From the cell containing the given text, extract its center point as (X, Y) coordinate. 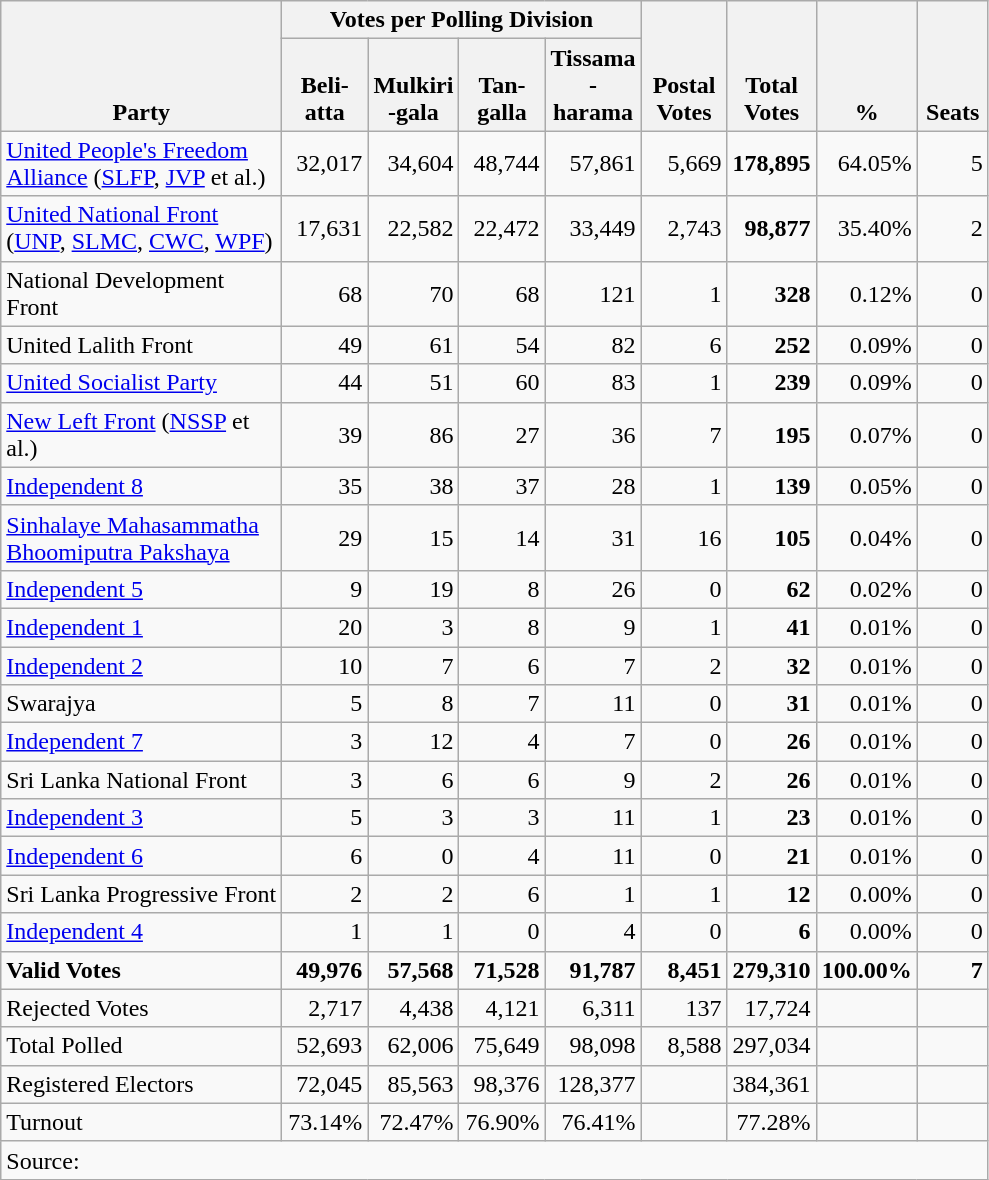
105 (772, 538)
83 (593, 383)
Independent 4 (142, 932)
Votes per Polling Division (462, 20)
48,744 (502, 164)
73.14% (325, 1122)
70 (414, 294)
Registered Electors (142, 1084)
14 (502, 538)
Tan-galla (502, 85)
62 (772, 589)
32 (772, 665)
6,311 (593, 1008)
15 (414, 538)
139 (772, 486)
72,045 (325, 1084)
61 (414, 345)
49 (325, 345)
41 (772, 627)
Sri Lanka Progressive Front (142, 894)
328 (772, 294)
Independent 7 (142, 742)
91,787 (593, 970)
85,563 (414, 1084)
86 (414, 434)
8,451 (684, 970)
5,669 (684, 164)
34,604 (414, 164)
% (866, 66)
121 (593, 294)
4,121 (502, 1008)
195 (772, 434)
17,724 (772, 1008)
279,310 (772, 970)
32,017 (325, 164)
100.00% (866, 970)
Total Votes (772, 66)
60 (502, 383)
57,568 (414, 970)
137 (684, 1008)
Sri Lanka National Front (142, 780)
Rejected Votes (142, 1008)
4,438 (414, 1008)
252 (772, 345)
57,861 (593, 164)
62,006 (414, 1046)
National Development Front (142, 294)
35.40% (866, 228)
0.04% (866, 538)
United People's Freedom Alliance (SLFP, JVP et al.) (142, 164)
22,472 (502, 228)
128,377 (593, 1084)
35 (325, 486)
98,376 (502, 1084)
44 (325, 383)
21 (772, 856)
64.05% (866, 164)
Mulkiri-gala (414, 85)
98,877 (772, 228)
39 (325, 434)
Party (142, 66)
United Lalith Front (142, 345)
Beli-atta (325, 85)
36 (593, 434)
29 (325, 538)
Independent 5 (142, 589)
33,449 (593, 228)
20 (325, 627)
16 (684, 538)
17,631 (325, 228)
49,976 (325, 970)
22,582 (414, 228)
New Left Front (NSSP et al.) (142, 434)
38 (414, 486)
239 (772, 383)
77.28% (772, 1122)
76.41% (593, 1122)
Independent 2 (142, 665)
52,693 (325, 1046)
27 (502, 434)
United National Front(UNP, SLMC, CWC, WPF) (142, 228)
2,743 (684, 228)
Tissama-harama (593, 85)
PostalVotes (684, 66)
297,034 (772, 1046)
Independent 8 (142, 486)
384,361 (772, 1084)
76.90% (502, 1122)
Independent 3 (142, 818)
Source: (494, 1160)
0.07% (866, 434)
Swarajya (142, 704)
Valid Votes (142, 970)
Sinhalaye Mahasammatha Bhoomiputra Pakshaya (142, 538)
Independent 6 (142, 856)
United Socialist Party (142, 383)
82 (593, 345)
0.02% (866, 589)
72.47% (414, 1122)
75,649 (502, 1046)
Seats (952, 66)
0.05% (866, 486)
2,717 (325, 1008)
Total Polled (142, 1046)
98,098 (593, 1046)
Turnout (142, 1122)
51 (414, 383)
Independent 1 (142, 627)
178,895 (772, 164)
8,588 (684, 1046)
0.12% (866, 294)
54 (502, 345)
37 (502, 486)
19 (414, 589)
28 (593, 486)
10 (325, 665)
71,528 (502, 970)
23 (772, 818)
